Capture the cell that displays the provided text and extract its [x, y] central coordinate. 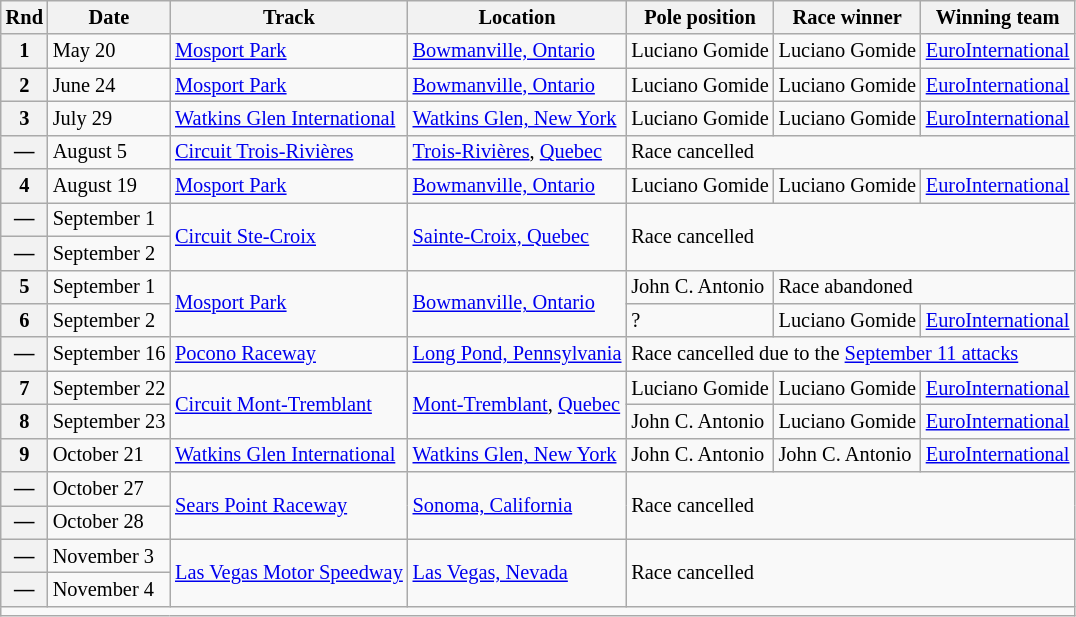
September 22 [109, 388]
September 23 [109, 421]
November 4 [109, 589]
Winning team [998, 17]
June 24 [109, 85]
Race cancelled due to the September 11 attacks [850, 354]
Circuit Trois-Rivières [289, 152]
6 [24, 320]
Trois-Rivières, Quebec [518, 152]
5 [24, 287]
Long Pond, Pennsylvania [518, 354]
Las Vegas Motor Speedway [289, 572]
October 21 [109, 455]
Sonoma, California [518, 506]
Pole position [700, 17]
Race winner [848, 17]
Track [289, 17]
2 [24, 85]
July 29 [109, 118]
7 [24, 388]
May 20 [109, 51]
? [700, 320]
8 [24, 421]
Mont-Tremblant, Quebec [518, 404]
Las Vegas, Nevada [518, 572]
Circuit Ste-Croix [289, 236]
October 27 [109, 489]
August 19 [109, 186]
Pocono Raceway [289, 354]
October 28 [109, 522]
Circuit Mont-Tremblant [289, 404]
Rnd [24, 17]
Sears Point Raceway [289, 506]
Date [109, 17]
1 [24, 51]
9 [24, 455]
September 16 [109, 354]
4 [24, 186]
November 3 [109, 556]
Location [518, 17]
Sainte-Croix, Quebec [518, 236]
August 5 [109, 152]
Race abandoned [924, 287]
3 [24, 118]
